Return (x, y) of the center of cell containing provided text 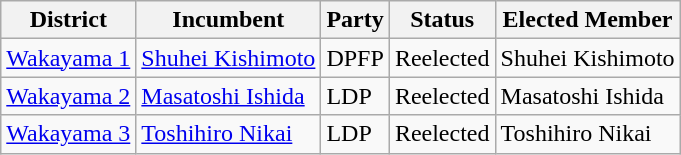
Incumbent (228, 20)
Party (355, 20)
DPFP (355, 58)
Elected Member (588, 20)
Wakayama 2 (68, 96)
Wakayama 3 (68, 134)
District (68, 20)
Wakayama 1 (68, 58)
Status (442, 20)
